Pinpoint the cell where the given text exists, returning its [X, Y] midpoint coordinate. 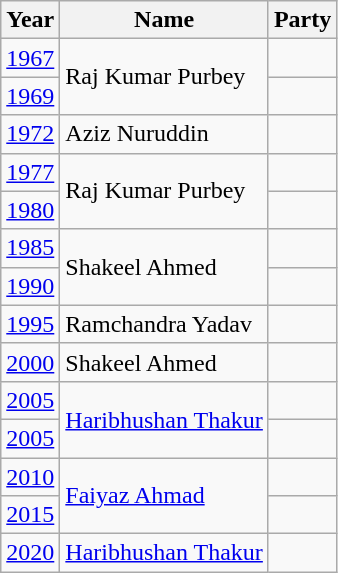
1990 [30, 286]
1969 [30, 96]
2020 [30, 553]
Party [302, 20]
2015 [30, 515]
1967 [30, 58]
2010 [30, 477]
1972 [30, 134]
1980 [30, 210]
1977 [30, 172]
Name [164, 20]
1995 [30, 324]
Year [30, 20]
Faiyaz Ahmad [164, 496]
1985 [30, 248]
2000 [30, 362]
Ramchandra Yadav [164, 324]
Aziz Nuruddin [164, 134]
